Find where the given text appears and provide that cell's center as (X, Y) coordinate. 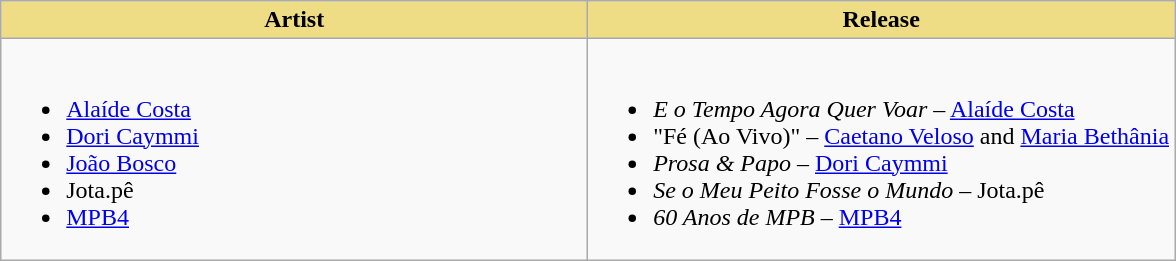
Artist (294, 20)
Alaíde CostaDori CaymmiJoão BoscoJota.pêMPB4 (294, 150)
Release (882, 20)
